Locate the cell with the specified text and output its [X, Y] center coordinate. 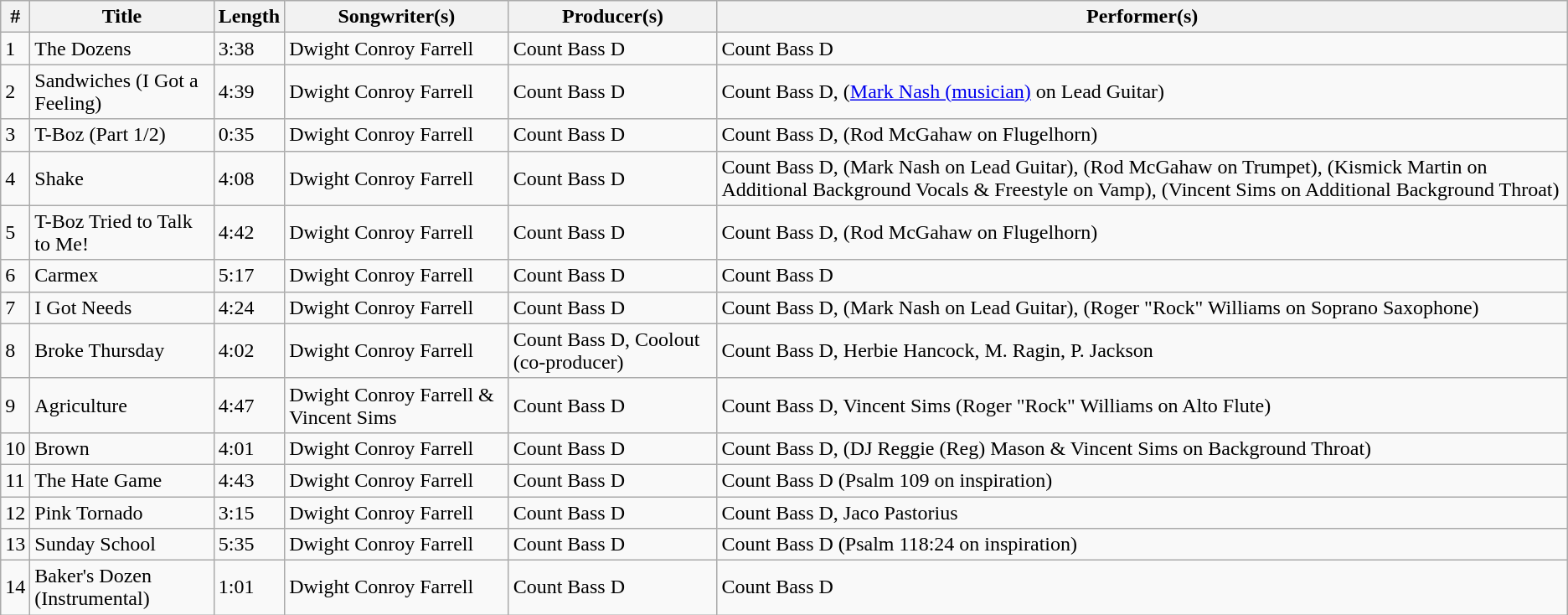
10 [15, 448]
The Dozens [122, 49]
Count Bass D (Psalm 118:24 on inspiration) [1142, 545]
4 [15, 178]
Brown [122, 448]
4:42 [249, 233]
6 [15, 276]
1:01 [249, 588]
Count Bass D, Jaco Pastorius [1142, 512]
Songwriter(s) [397, 17]
The Hate Game [122, 480]
5:17 [249, 276]
5:35 [249, 545]
Count Bass D, Herbie Hancock, M. Ragin, P. Jackson [1142, 350]
4:02 [249, 350]
7 [15, 307]
5 [15, 233]
Count Bass D, (Mark Nash (musician) on Lead Guitar) [1142, 92]
3:15 [249, 512]
Sunday School [122, 545]
12 [15, 512]
I Got Needs [122, 307]
Sandwiches (I Got a Feeling) [122, 92]
3 [15, 135]
0:35 [249, 135]
Title [122, 17]
13 [15, 545]
11 [15, 480]
Agriculture [122, 406]
Carmex [122, 276]
4:08 [249, 178]
T-Boz (Part 1/2) [122, 135]
Count Bass D, Coolout (co-producer) [613, 350]
Count Bass D, (Mark Nash on Lead Guitar), (Roger "Rock" Williams on Soprano Saxophone) [1142, 307]
4:39 [249, 92]
4:43 [249, 480]
4:47 [249, 406]
9 [15, 406]
Count Bass D (Psalm 109 on inspiration) [1142, 480]
Length [249, 17]
T-Boz Tried to Talk to Me! [122, 233]
Count Bass D, Vincent Sims (Roger "Rock" Williams on Alto Flute) [1142, 406]
Broke Thursday [122, 350]
Count Bass D, (DJ Reggie (Reg) Mason & Vincent Sims on Background Throat) [1142, 448]
Shake [122, 178]
Performer(s) [1142, 17]
Producer(s) [613, 17]
Pink Tornado [122, 512]
8 [15, 350]
Baker's Dozen (Instrumental) [122, 588]
4:01 [249, 448]
1 [15, 49]
# [15, 17]
14 [15, 588]
4:24 [249, 307]
2 [15, 92]
3:38 [249, 49]
Dwight Conroy Farrell & Vincent Sims [397, 406]
